Return (X, Y) of the center of cell containing provided text 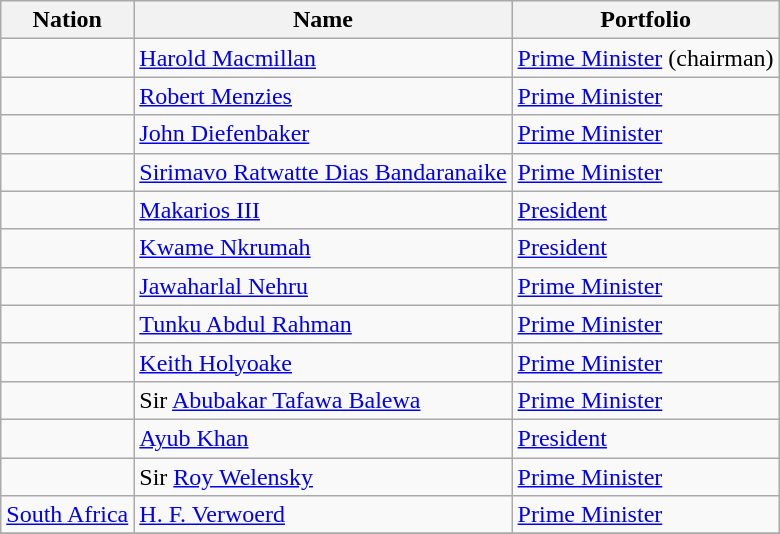
Harold Macmillan (323, 58)
Kwame Nkrumah (323, 248)
H. F. Verwoerd (323, 515)
Sir Roy Welensky (323, 477)
Sir Abubakar Tafawa Balewa (323, 400)
John Diefenbaker (323, 134)
Prime Minister (chairman) (646, 58)
Portfolio (646, 20)
Name (323, 20)
Keith Holyoake (323, 362)
Ayub Khan (323, 438)
Nation (68, 20)
Jawaharlal Nehru (323, 286)
Tunku Abdul Rahman (323, 324)
South Africa (68, 515)
Makarios III (323, 210)
Sirimavo Ratwatte Dias Bandaranaike (323, 172)
Robert Menzies (323, 96)
